Identify which cell holds the provided text, then report its [X, Y] central coordinate. 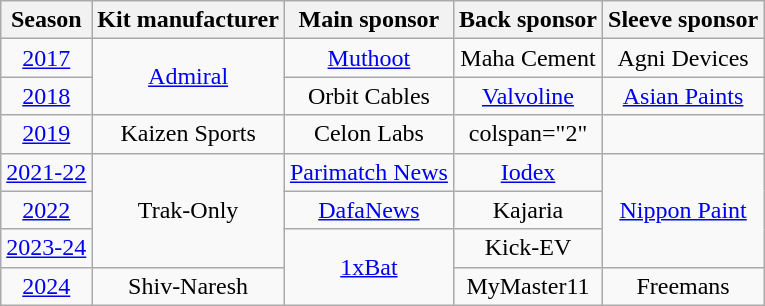
DafaNews [368, 210]
Trak-Only [188, 210]
MyMaster11 [528, 286]
Admiral [188, 77]
Shiv-Naresh [188, 286]
Back sponsor [528, 20]
Kit manufacturer [188, 20]
2024 [46, 286]
2022 [46, 210]
Main sponsor [368, 20]
Kajaria [528, 210]
Orbit Cables [368, 96]
Agni Devices [684, 58]
Freemans [684, 286]
Kaizen Sports [188, 134]
Celon Labs [368, 134]
2023-24 [46, 248]
Season [46, 20]
Valvoline [528, 96]
colspan="2" [528, 134]
2019 [46, 134]
Iodex [528, 172]
Asian Paints [684, 96]
Kick-EV [528, 248]
Maha Cement [528, 58]
2017 [46, 58]
2021-22 [46, 172]
Sleeve sponsor [684, 20]
2018 [46, 96]
Nippon Paint [684, 210]
Muthoot [368, 58]
Parimatch News [368, 172]
1xBat [368, 267]
